Detect which cell encompasses the target text, then output its [X, Y] center coordinate. 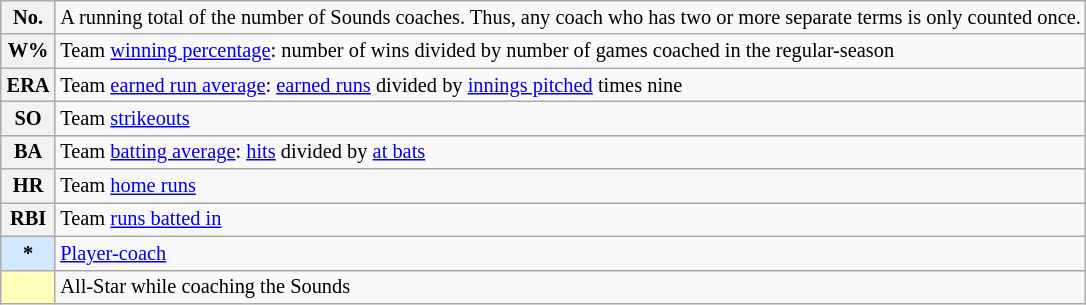
All-Star while coaching the Sounds [570, 287]
SO [28, 118]
Player-coach [570, 253]
W% [28, 51]
Team strikeouts [570, 118]
ERA [28, 85]
No. [28, 17]
Team earned run average: earned runs divided by innings pitched times nine [570, 85]
* [28, 253]
HR [28, 186]
A running total of the number of Sounds coaches. Thus, any coach who has two or more separate terms is only counted once. [570, 17]
Team home runs [570, 186]
BA [28, 152]
Team batting average: hits divided by at bats [570, 152]
RBI [28, 219]
Team winning percentage: number of wins divided by number of games coached in the regular-season [570, 51]
Team runs batted in [570, 219]
